Scan for the cell matching the given text and deliver its (X, Y) coordinate at center. 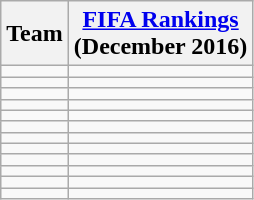
FIFA Rankings(December 2016) (160, 34)
Team (35, 34)
